Output the (X, Y) coordinate of the center of the cell containing the given text.  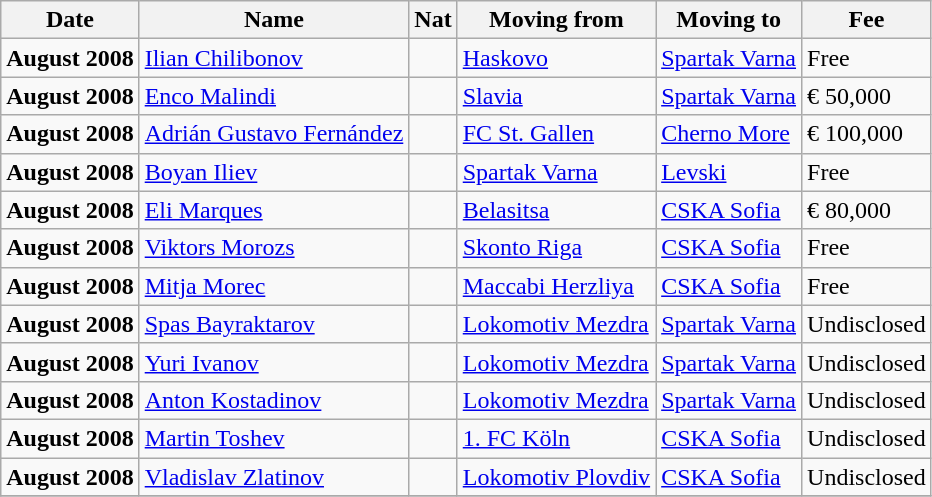
Ilian Chilibonov (274, 58)
1. FC Köln (556, 438)
Mitja Morec (274, 286)
Maccabi Herzliya (556, 286)
Slavia (556, 96)
Eli Marques (274, 210)
Moving to (729, 20)
Moving from (556, 20)
Martin Toshev (274, 438)
Lokomotiv Plovdiv (556, 477)
€ 80,000 (867, 210)
Adrián Gustavo Fernández (274, 134)
Vladislav Zlatinov (274, 477)
Name (274, 20)
Belasitsa (556, 210)
Nat (433, 20)
Yuri Ivanov (274, 362)
Haskovo (556, 58)
Date (70, 20)
Skonto Riga (556, 248)
Cherno More (729, 134)
€ 100,000 (867, 134)
Fee (867, 20)
FC St. Gallen (556, 134)
Boyan Iliev (274, 172)
Spas Bayraktarov (274, 324)
Levski (729, 172)
Enco Malindi (274, 96)
Anton Kostadinov (274, 400)
Viktors Morozs (274, 248)
€ 50,000 (867, 96)
